From the cell containing the given text, extract its center point as (x, y) coordinate. 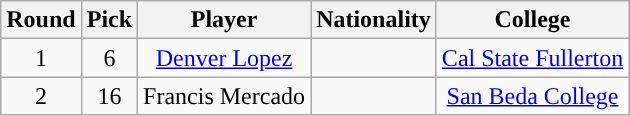
16 (109, 96)
College (532, 20)
1 (41, 58)
6 (109, 58)
Denver Lopez (224, 58)
Nationality (374, 20)
Player (224, 20)
Pick (109, 20)
Cal State Fullerton (532, 58)
Round (41, 20)
San Beda College (532, 96)
2 (41, 96)
Francis Mercado (224, 96)
